Provide the [x, y] coordinate of the cell's center where the given text is located.  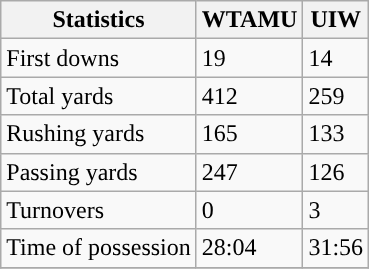
Rushing yards [99, 134]
412 [250, 96]
UIW [336, 20]
31:56 [336, 248]
3 [336, 210]
WTAMU [250, 20]
19 [250, 58]
Total yards [99, 96]
247 [250, 172]
259 [336, 96]
133 [336, 134]
0 [250, 210]
14 [336, 58]
Turnovers [99, 210]
165 [250, 134]
Passing yards [99, 172]
First downs [99, 58]
28:04 [250, 248]
126 [336, 172]
Statistics [99, 20]
Time of possession [99, 248]
